Determine the (X, Y) coordinate at the center of the cell enclosing the given text.  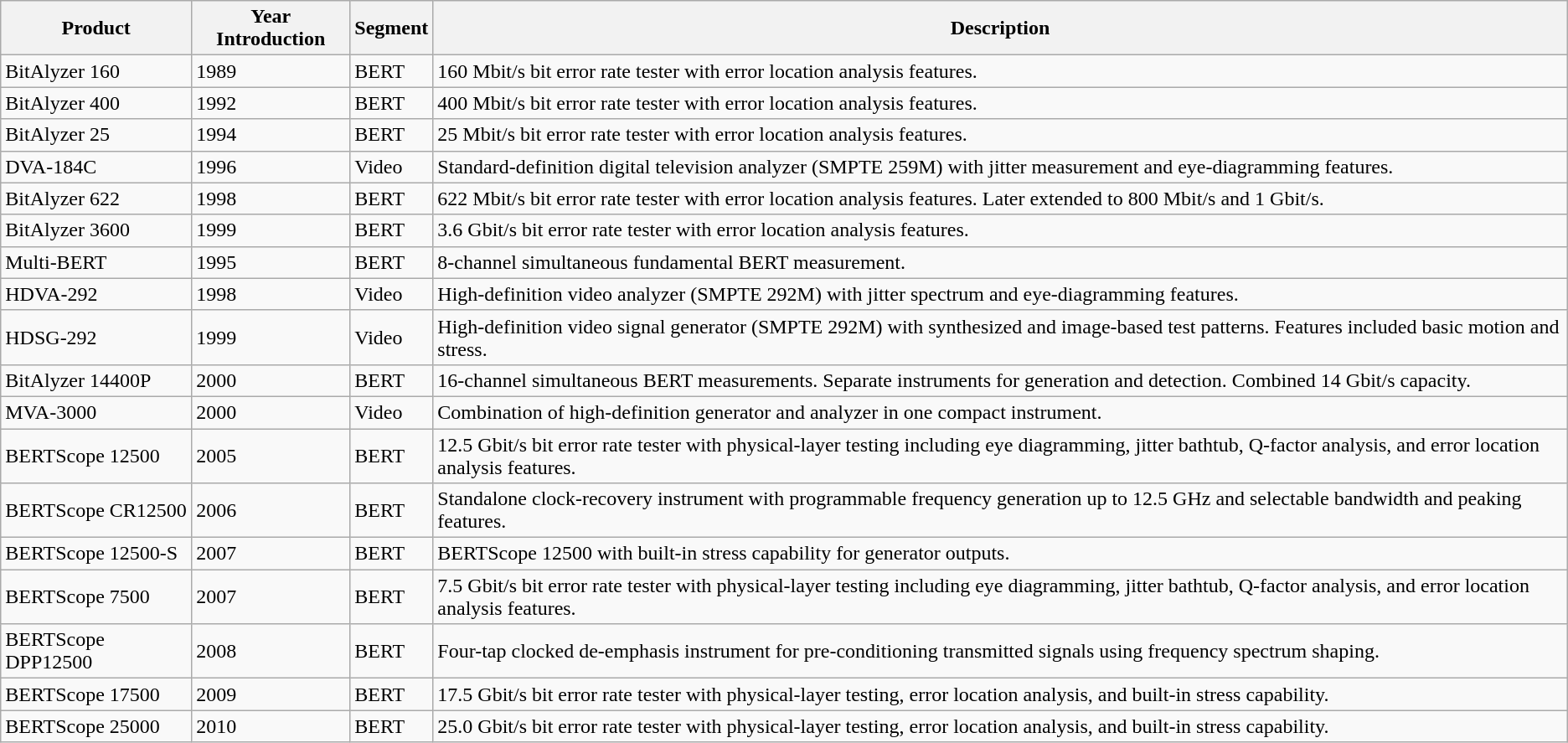
Year Introduction (271, 28)
2005 (271, 456)
HDVA-292 (96, 294)
2008 (271, 652)
BitAlyzer 25 (96, 135)
1989 (271, 71)
BitAlyzer 400 (96, 103)
17.5 Gbit/s bit error rate tester with physical-layer testing, error location analysis, and built-in stress capability. (1000, 694)
Standard-definition digital television analyzer (SMPTE 259M) with jitter measurement and eye-diagramming features. (1000, 167)
Description (1000, 28)
Product (96, 28)
BERTScope 7500 (96, 596)
622 Mbit/s bit error rate tester with error location analysis features. Later extended to 800 Mbit/s and 1 Gbit/s. (1000, 199)
BERTScope 12500 with built-in stress capability for generator outputs. (1000, 554)
Combination of high-definition generator and analyzer in one compact instrument. (1000, 412)
High-definition video analyzer (SMPTE 292M) with jitter spectrum and eye-diagramming features. (1000, 294)
BERTScope 12500 (96, 456)
BitAlyzer 14400P (96, 380)
BitAlyzer 3600 (96, 230)
1994 (271, 135)
High-definition video signal generator (SMPTE 292M) with synthesized and image-based test patterns. Features included basic motion and stress. (1000, 337)
BERTScope 25000 (96, 726)
160 Mbit/s bit error rate tester with error location analysis features. (1000, 71)
2010 (271, 726)
Standalone clock-recovery instrument with programmable frequency generation up to 12.5 GHz and selectable bandwidth and peaking features. (1000, 511)
3.6 Gbit/s bit error rate tester with error location analysis features. (1000, 230)
400 Mbit/s bit error rate tester with error location analysis features. (1000, 103)
BERTScope CR12500 (96, 511)
BERTScope DPP12500 (96, 652)
1992 (271, 103)
HDSG-292 (96, 337)
1995 (271, 262)
2009 (271, 694)
DVA-184C (96, 167)
25 Mbit/s bit error rate tester with error location analysis features. (1000, 135)
25.0 Gbit/s bit error rate tester with physical-layer testing, error location analysis, and built-in stress capability. (1000, 726)
MVA-3000 (96, 412)
Multi-BERT (96, 262)
16-channel simultaneous BERT measurements. Separate instruments for generation and detection. Combined 14 Gbit/s capacity. (1000, 380)
BERTScope 17500 (96, 694)
Four-tap clocked de-emphasis instrument for pre-conditioning transmitted signals using frequency spectrum shaping. (1000, 652)
2006 (271, 511)
BitAlyzer 160 (96, 71)
Segment (392, 28)
1996 (271, 167)
8-channel simultaneous fundamental BERT measurement. (1000, 262)
BitAlyzer 622 (96, 199)
BERTScope 12500-S (96, 554)
